From the cell containing the given text, extract its center point as [x, y] coordinate. 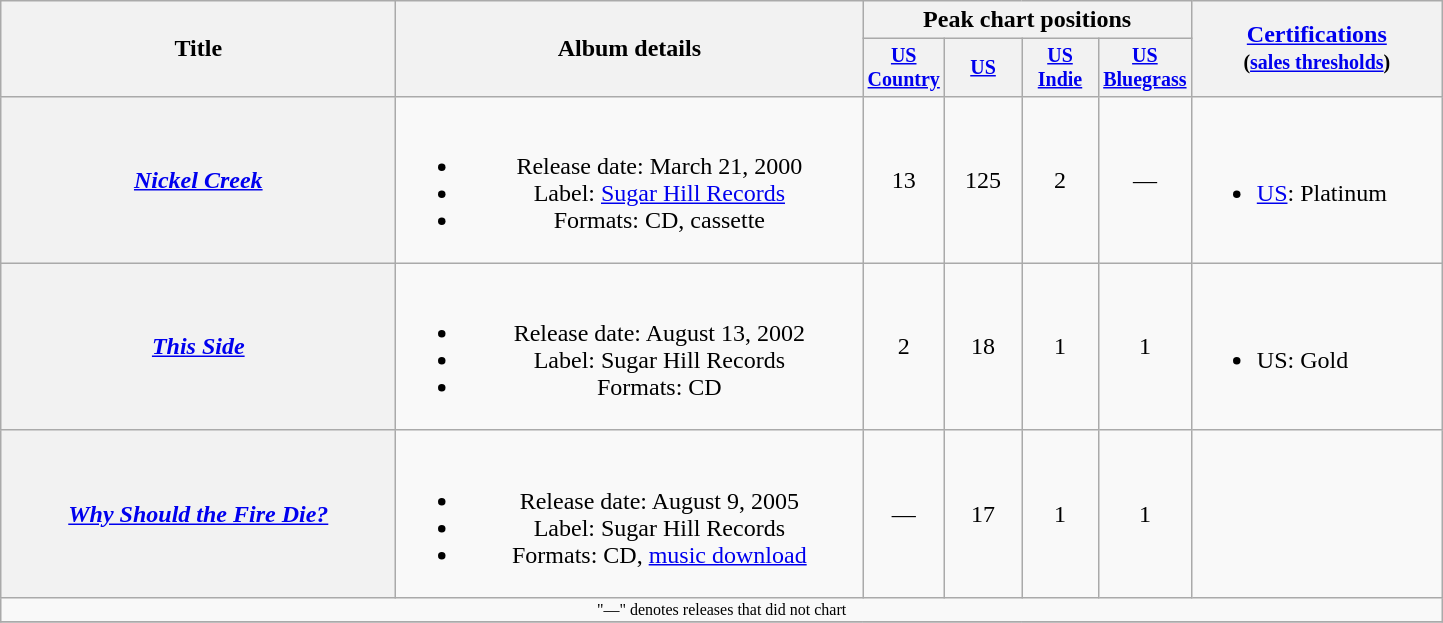
Album details [630, 49]
Release date: August 13, 2002Label: Sugar Hill RecordsFormats: CD [630, 346]
US Country [904, 68]
US: Gold [1316, 346]
This Side [198, 346]
Peak chart positions [1027, 20]
USIndie [1060, 68]
13 [904, 180]
US: Platinum [1316, 180]
Nickel Creek [198, 180]
Release date: August 9, 2005Label: Sugar Hill RecordsFormats: CD, music download [630, 514]
18 [984, 346]
USBluegrass [1144, 68]
Title [198, 49]
17 [984, 514]
US [984, 68]
Why Should the Fire Die? [198, 514]
"—" denotes releases that did not chart [722, 609]
Release date: March 21, 2000Label: Sugar Hill RecordsFormats: CD, cassette [630, 180]
125 [984, 180]
Certifications(sales thresholds) [1316, 49]
